Provide the (x, y) coordinate of the cell's center where the given text is located.  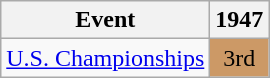
Event (106, 20)
3rd (240, 58)
1947 (240, 20)
U.S. Championships (106, 58)
